Extract the (X, Y) coordinate from the center of the cell holding the provided text.  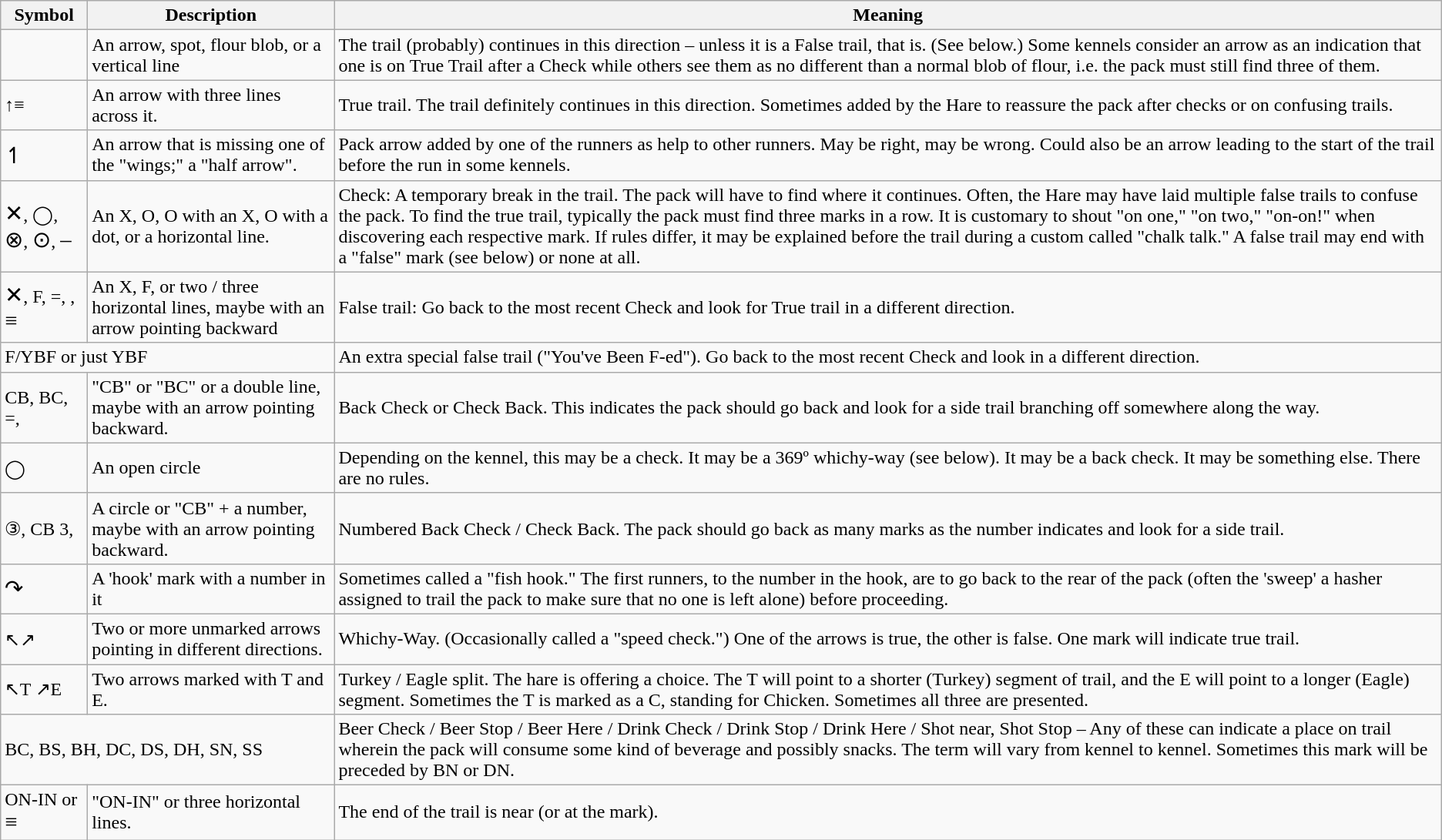
Description (211, 15)
Two or more unmarked arrows pointing in different directions. (211, 639)
"CB" or "BC" or a double line, maybe with an arrow pointing backward. (211, 407)
③, CB 3, (45, 528)
Symbol (45, 15)
True trail. The trail definitely continues in this direction. Sometimes added by the Hare to reassure the pack after checks or on confusing trails. (887, 105)
An arrow that is missing one of the "wings;" a "half arrow". (211, 156)
✕, ◯, ⊗, ⊙, – (45, 226)
Two arrows marked with T and E. (211, 688)
↖︎↗︎ (45, 639)
BC, BS, BH, DC, DS, DH, SN, SS (168, 750)
An arrow, spot, flour blob, or a vertical line (211, 55)
An X, O, O with an X, O with a dot, or a horizontal line. (211, 226)
ON-IN or ≡ (45, 813)
A 'hook' mark with a number in it (211, 588)
False trail: Go back to the most recent Check and look for True trail in a different direction. (887, 307)
CB, BC, =, (45, 407)
F/YBF or just YBF (168, 357)
↑≡ (45, 105)
Whichy-Way. (Occasionally called a "speed check.") One of the arrows is true, the other is false. One mark will indicate true trail. (887, 639)
An arrow with three lines across it. (211, 105)
↷ (45, 588)
A circle or "CB" + a number, maybe with an arrow pointing backward. (211, 528)
✕, F, =, , ≡ (45, 307)
An open circle (211, 468)
An extra special false trail ("You've Been F-ed"). Go back to the most recent Check and look in a different direction. (887, 357)
◯ (45, 468)
Numbered Back Check / Check Back. The pack should go back as many marks as the number indicates and look for a side trail. (887, 528)
An X, F, or two / three horizontal lines, maybe with an arrow pointing backward (211, 307)
↿ (45, 156)
Back Check or Check Back. This indicates the pack should go back and look for a side trail branching off somewhere along the way. (887, 407)
Meaning (887, 15)
The end of the trail is near (or at the mark). (887, 813)
↖︎T ↗︎E (45, 688)
"ON-IN" or three horizontal lines. (211, 813)
